Output the (X, Y) coordinate of the center of the cell containing the given text.  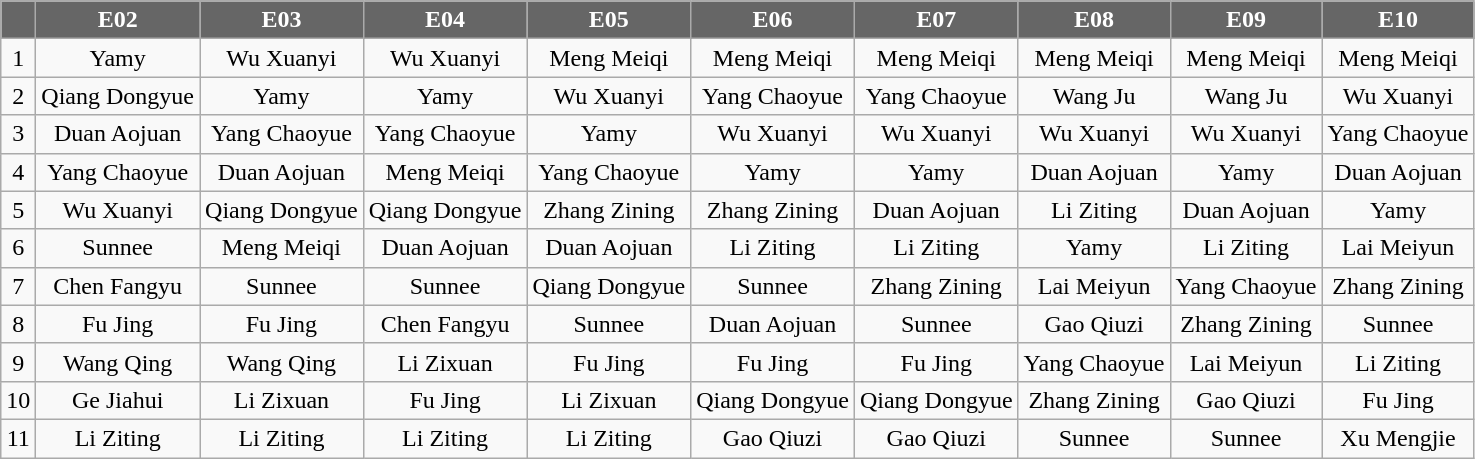
5 (18, 210)
10 (18, 400)
E06 (773, 20)
2 (18, 96)
11 (18, 438)
4 (18, 172)
8 (18, 324)
3 (18, 134)
Xu Mengjie (1398, 438)
E08 (1094, 20)
1 (18, 58)
E05 (609, 20)
Ge Jiahui (118, 400)
7 (18, 286)
E02 (118, 20)
E09 (1246, 20)
E04 (445, 20)
E07 (936, 20)
9 (18, 362)
6 (18, 248)
E10 (1398, 20)
E03 (282, 20)
